From the cell containing the given text, extract its center point as [x, y] coordinate. 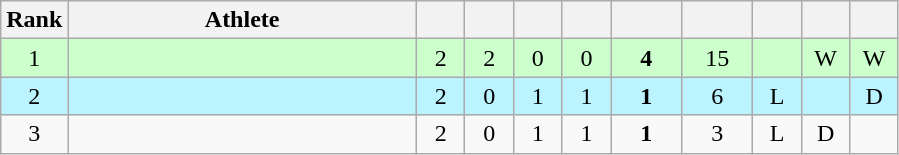
Rank [34, 20]
Athlete [242, 20]
4 [646, 58]
6 [718, 96]
15 [718, 58]
